Determine the (x, y) coordinate at the center of the cell enclosing the given text.  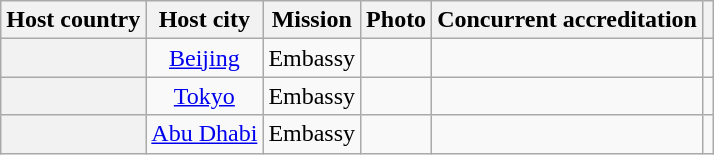
Mission (312, 20)
Host country (74, 20)
Beijing (204, 58)
Host city (204, 20)
Photo (396, 20)
Tokyo (204, 96)
Concurrent accreditation (568, 20)
Abu Dhabi (204, 134)
